Scan for the cell matching the given text and deliver its (X, Y) coordinate at center. 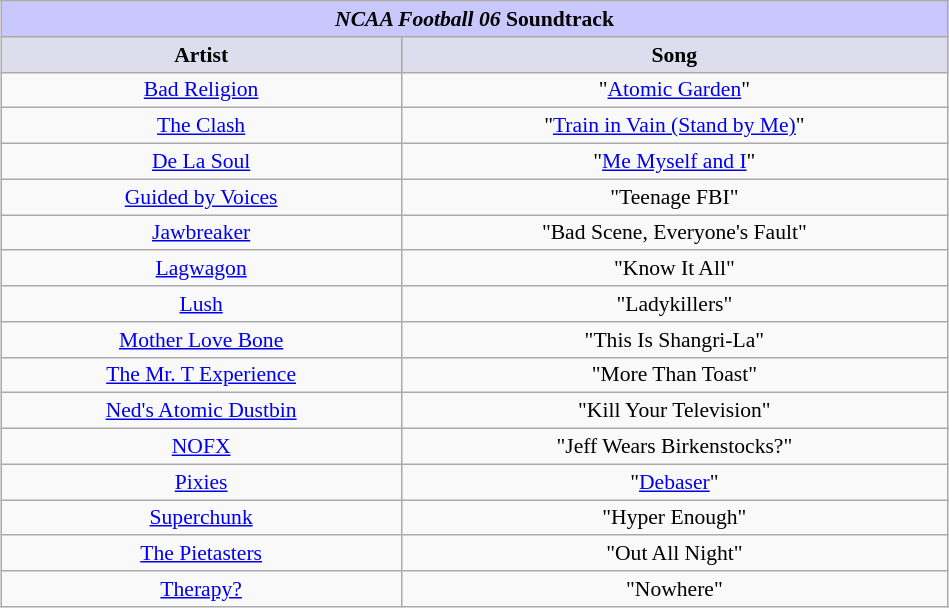
Pixies (201, 482)
Therapy? (201, 589)
"This Is Shangri-La" (674, 339)
"Nowhere" (674, 589)
Guided by Voices (201, 197)
The Clash (201, 126)
Lagwagon (201, 268)
"Know It All" (674, 268)
"Atomic Garden" (674, 90)
"Kill Your Television" (674, 411)
"Debaser" (674, 482)
"Me Myself and I" (674, 161)
Bad Religion (201, 90)
The Pietasters (201, 553)
Mother Love Bone (201, 339)
"Jeff Wears Birkenstocks?" (674, 446)
Lush (201, 304)
De La Soul (201, 161)
"Hyper Enough" (674, 518)
Artist (201, 54)
"More Than Toast" (674, 375)
"Teenage FBI" (674, 197)
NOFX (201, 446)
Ned's Atomic Dustbin (201, 411)
"Bad Scene, Everyone's Fault" (674, 232)
NCAA Football 06 Soundtrack (474, 19)
"Out All Night" (674, 553)
"Ladykillers" (674, 304)
Jawbreaker (201, 232)
"Train in Vain (Stand by Me)" (674, 126)
Song (674, 54)
Superchunk (201, 518)
The Mr. T Experience (201, 375)
